Provide the [X, Y] coordinate of the cell's center where the given text is located.  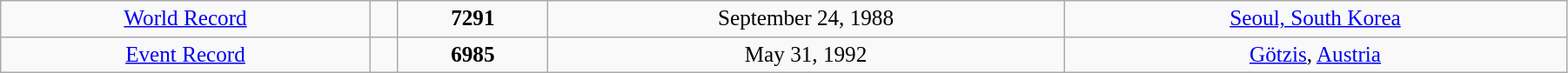
Event Record [185, 55]
September 24, 1988 [806, 19]
Götzis, Austria [1316, 55]
Seoul, South Korea [1316, 19]
World Record [185, 19]
7291 [472, 19]
May 31, 1992 [806, 55]
6985 [472, 55]
